Determine the (X, Y) coordinate at the center of the cell enclosing the given text.  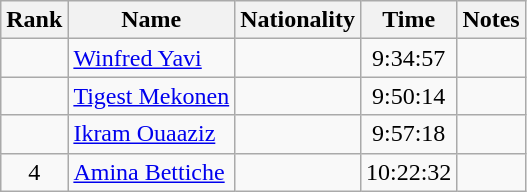
10:22:32 (408, 172)
Ikram Ouaaziz (152, 134)
Name (152, 20)
Nationality (298, 20)
Amina Bettiche (152, 172)
Winfred Yavi (152, 58)
Rank (34, 20)
9:50:14 (408, 96)
9:34:57 (408, 58)
Time (408, 20)
Tigest Mekonen (152, 96)
9:57:18 (408, 134)
Notes (491, 20)
4 (34, 172)
